Output the (x, y) coordinate of the center of the cell containing the given text.  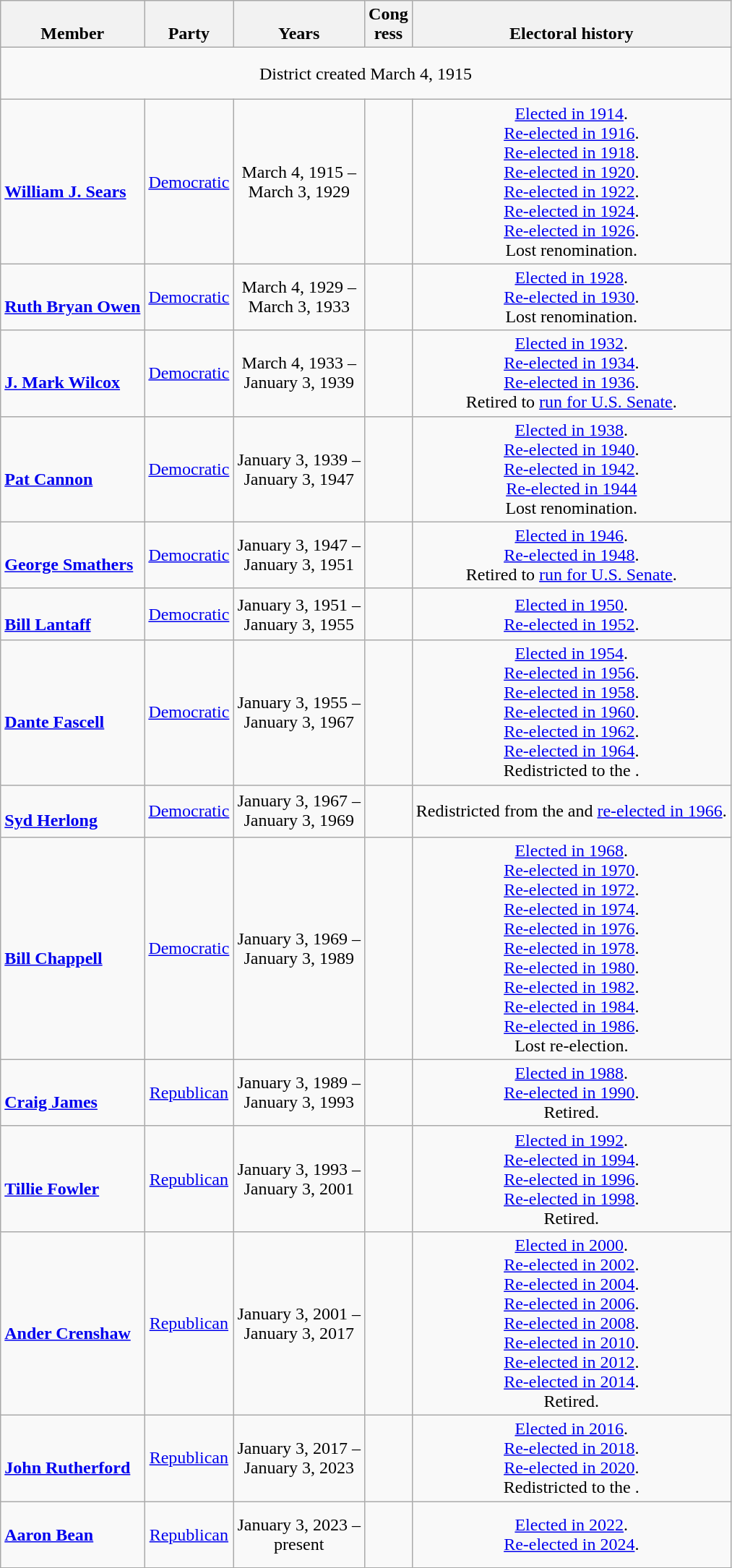
January 3, 1947 –January 3, 1951 (299, 555)
Member (72, 25)
Elected in 1914.Re-elected in 1916.Re-elected in 1918.Re-elected in 1920.Re-elected in 1922.Re-elected in 1924.Re-elected in 1926.Lost renomination. (571, 182)
January 3, 1993 –January 3, 2001 (299, 1179)
January 3, 1989 –January 3, 1993 (299, 1093)
Elected in 1950.Re-elected in 1952. (571, 614)
George Smathers (72, 555)
District created March 4, 1915 (366, 74)
Dante Fascell (72, 712)
March 4, 1933 –January 3, 1939 (299, 373)
Redistricted from the and re-elected in 1966. (571, 811)
Aaron Bean (72, 1535)
Party (189, 25)
January 3, 2017 –January 3, 2023 (299, 1458)
Elected in 1932.Re-elected in 1934.Re-elected in 1936.Retired to run for U.S. Senate. (571, 373)
Tillie Fowler (72, 1179)
Ander Crenshaw (72, 1323)
Elected in 2016.Re-elected in 2018.Re-elected in 2020.Redistricted to the . (571, 1458)
January 3, 2001 –January 3, 2017 (299, 1323)
Elected in 1946.Re-elected in 1948.Retired to run for U.S. Senate. (571, 555)
Ruth Bryan Owen (72, 297)
John Rutherford (72, 1458)
Bill Lantaff (72, 614)
Elected in 1928.Re-elected in 1930.Lost renomination. (571, 297)
Elected in 1988.Re-elected in 1990.Retired. (571, 1093)
Syd Herlong (72, 811)
Congress (389, 25)
January 3, 2023 –present (299, 1535)
March 4, 1915 –March 3, 1929 (299, 182)
January 3, 1951 –January 3, 1955 (299, 614)
March 4, 1929 –March 3, 1933 (299, 297)
Pat Cannon (72, 469)
Craig James (72, 1093)
Bill Chappell (72, 948)
Years (299, 25)
J. Mark Wilcox (72, 373)
Electoral history (571, 25)
Elected in 2022.Re-elected in 2024. (571, 1535)
January 3, 1939 –January 3, 1947 (299, 469)
Elected in 1954.Re-elected in 1956.Re-elected in 1958.Re-elected in 1960.Re-elected in 1962.Re-elected in 1964.Redistricted to the . (571, 712)
January 3, 1967 –January 3, 1969 (299, 811)
William J. Sears (72, 182)
January 3, 1969 –January 3, 1989 (299, 948)
January 3, 1955 –January 3, 1967 (299, 712)
Elected in 1938.Re-elected in 1940.Re-elected in 1942.Re-elected in 1944Lost renomination. (571, 469)
Elected in 1992.Re-elected in 1994.Re-elected in 1996.Re-elected in 1998.Retired. (571, 1179)
